Extract the [x, y] coordinate from the center of the cell holding the provided text.  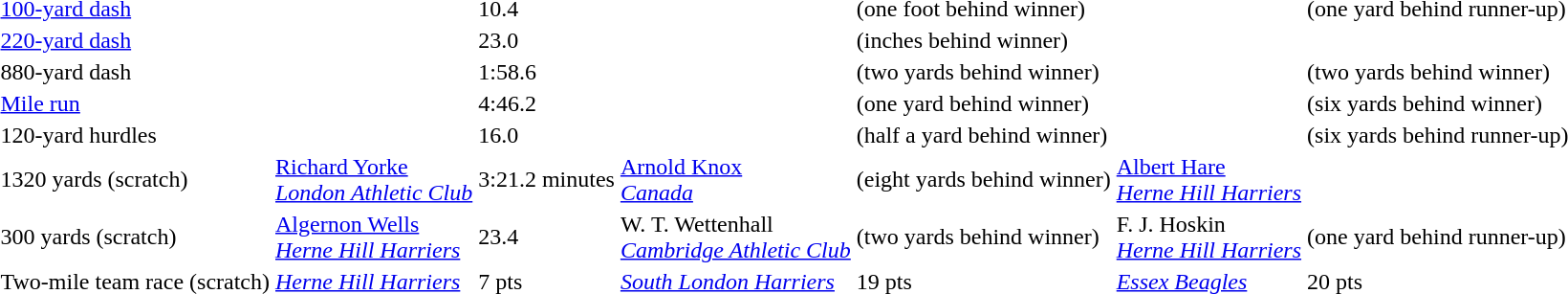
Algernon WellsHerne Hill Harriers [375, 237]
1:58.6 [547, 72]
23.4 [547, 237]
Arnold KnoxCanada [735, 180]
(eight yards behind winner) [983, 180]
(one yard behind winner) [983, 103]
Albert HareHerne Hill Harriers [1209, 180]
4:46.2 [547, 103]
(inches behind winner) [983, 40]
Richard YorkeLondon Athletic Club [375, 180]
3:21.2 minutes [547, 180]
W. T. WettenhallCambridge Athletic Club [735, 237]
(half a yard behind winner) [983, 135]
16.0 [547, 135]
F. J. HoskinHerne Hill Harriers [1209, 237]
23.0 [547, 40]
